Search for the cell housing the specified text and yield its [x, y] center coordinate. 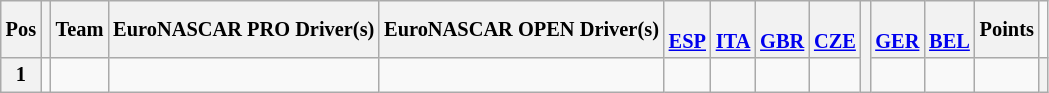
Team [80, 29]
ESP [688, 29]
Points [1007, 29]
1 [21, 75]
EuroNASCAR PRO Driver(s) [244, 29]
BEL [949, 29]
ITA [733, 29]
CZE [835, 29]
Pos [21, 29]
GBR [782, 29]
EuroNASCAR OPEN Driver(s) [522, 29]
GER [897, 29]
